Output the (x, y) coordinate of the center of the cell containing the given text.  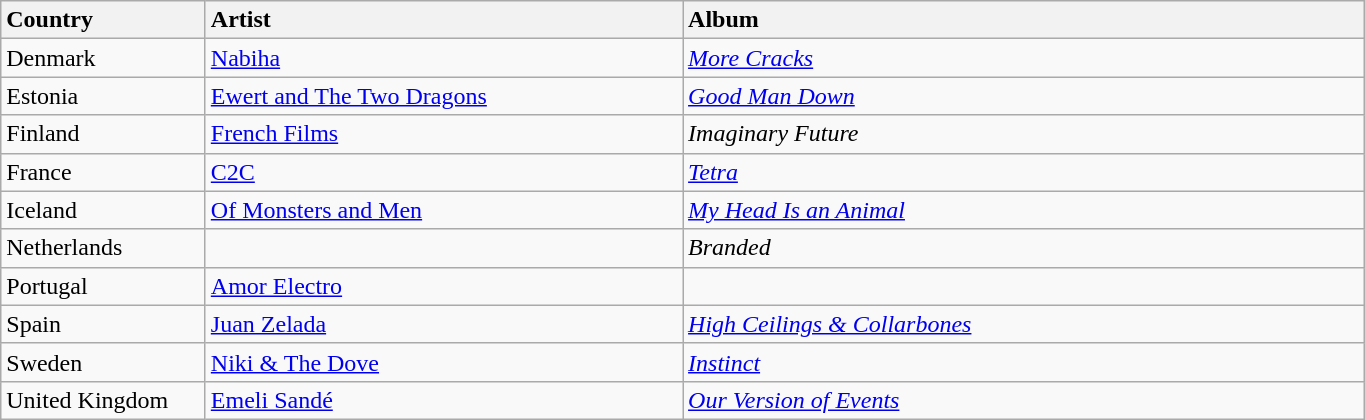
High Ceilings & Collarbones (1024, 324)
Emeli Sandé (444, 400)
Spain (104, 324)
France (104, 172)
Iceland (104, 210)
Branded (1024, 248)
Our Version of Events (1024, 400)
Finland (104, 134)
Sweden (104, 362)
Niki & The Dove (444, 362)
Amor Electro (444, 286)
United Kingdom (104, 400)
French Films (444, 134)
More Cracks (1024, 58)
Imaginary Future (1024, 134)
Nabiha (444, 58)
Good Man Down (1024, 96)
Denmark (104, 58)
Juan Zelada (444, 324)
Instinct (1024, 362)
Netherlands (104, 248)
My Head Is an Animal (1024, 210)
Ewert and The Two Dragons (444, 96)
Estonia (104, 96)
Tetra (1024, 172)
Album (1024, 20)
Portugal (104, 286)
Artist (444, 20)
Of Monsters and Men (444, 210)
Country (104, 20)
C2C (444, 172)
